Return the [x, y] coordinate for the center point of the cell that contains the specified text.  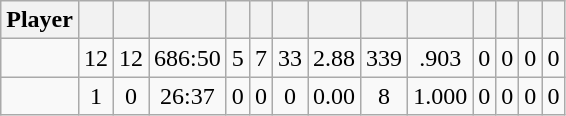
5 [238, 58]
1.000 [440, 96]
1 [96, 96]
0.00 [334, 96]
.903 [440, 58]
339 [384, 58]
8 [384, 96]
686:50 [188, 58]
2.88 [334, 58]
7 [260, 58]
33 [290, 58]
Player [40, 20]
26:37 [188, 96]
